Return (X, Y) of the center of cell containing provided text 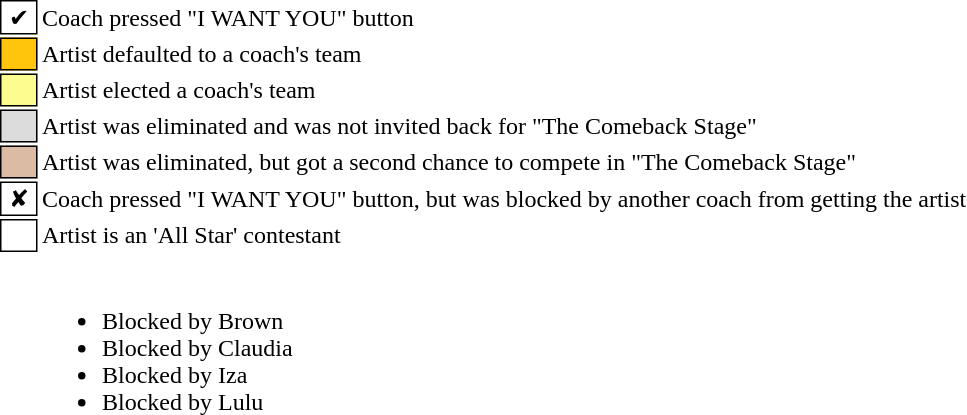
Artist was eliminated, but got a second chance to compete in "The Comeback Stage" (504, 162)
✔ (19, 17)
✘ (19, 199)
Artist is an 'All Star' contestant (504, 236)
Artist elected a coach's team (504, 90)
Artist was eliminated and was not invited back for "The Comeback Stage" (504, 126)
Coach pressed "I WANT YOU" button (504, 17)
Coach pressed "I WANT YOU" button, but was blocked by another coach from getting the artist (504, 199)
Artist defaulted to a coach's team (504, 54)
